Capture the cell that displays the provided text and extract its [x, y] central coordinate. 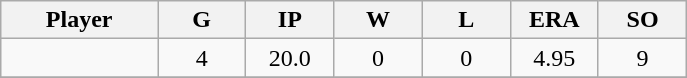
4 [202, 58]
L [466, 20]
W [378, 20]
20.0 [290, 58]
4.95 [554, 58]
IP [290, 20]
G [202, 20]
9 [642, 58]
SO [642, 20]
Player [80, 20]
ERA [554, 20]
